Return the [x, y] coordinate for the center point of the cell that contains the specified text.  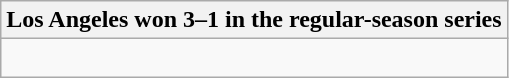
Los Angeles won 3–1 in the regular-season series [254, 20]
